Search for the cell housing the specified text and yield its [x, y] center coordinate. 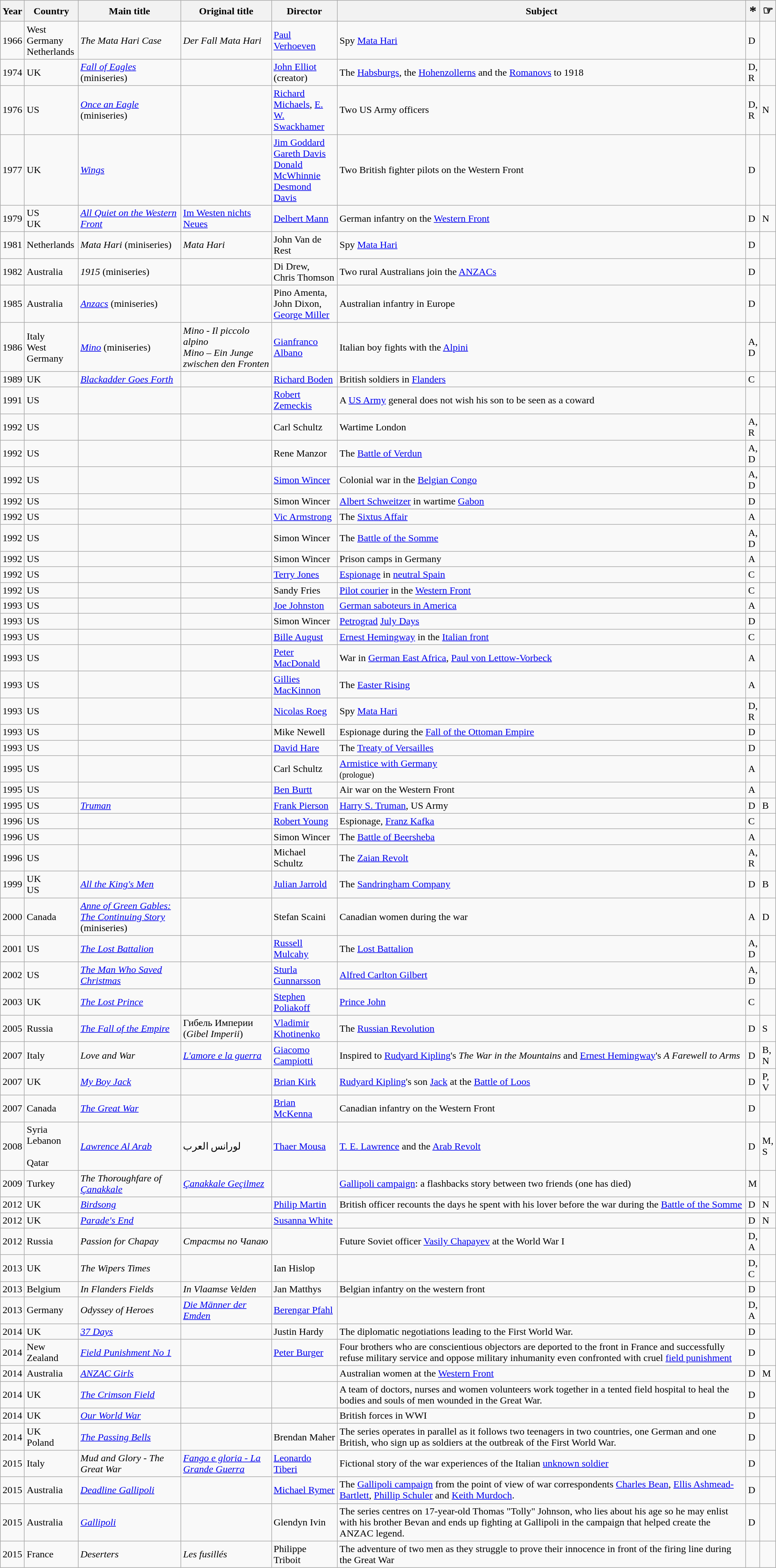
Passion for Chapay [129, 1241]
The Battle of Verdun [541, 453]
Delbert Mann [305, 218]
D, C [753, 1268]
1966 [12, 40]
Ben Burtt [305, 790]
Susanna White [305, 1220]
Espionage during the Fall of the Ottoman Empire [541, 732]
All the King's Men [129, 884]
The Thoroughfare of Çanakkale [129, 1184]
Pilot courier in the Western Front [541, 590]
France [52, 1555]
Thaer Mousa [305, 1146]
Les fusillés [226, 1555]
Vladimir Khotinenko [305, 1028]
The Battle of Beersheba [541, 837]
Terry Jones [305, 574]
1977 [12, 169]
British officer recounts the days he spent with his lover before the war during the Battle of the Somme [541, 1205]
Year [12, 11]
1974 [12, 72]
L'amore e la guerra [226, 1055]
Odyssey of Heroes [129, 1310]
Mud and Glory - The Great War [129, 1464]
Our World War [129, 1416]
Mino - Il piccolo alpinoMino – Ein Junge zwischen den Fronten [226, 347]
Italian boy fights with the Alpini [541, 347]
Deserters [129, 1555]
Two rural Australians join the ANZACs [541, 272]
Air war on the Western Front [541, 790]
War in German East Africa, Paul von Lettow-Vorbeck [541, 658]
Wings [129, 169]
Petrograd July Days [541, 621]
USUK [52, 218]
S [768, 1028]
Michael Schultz [305, 857]
Гибель Империи (Gibel Imperii) [226, 1028]
Birdsong [129, 1205]
The Habsburgs, the Hohenzollerns and the Romanovs to 1918 [541, 72]
Peter Burger [305, 1352]
In Vlaamse Velden [226, 1289]
Wartime London [541, 427]
Espionage, Franz Kafka [541, 821]
Fango e gloria - La Grande Guerra [226, 1464]
Jan Matthys [305, 1289]
Philippe Triboit [305, 1555]
Colonial war in the Belgian Congo [541, 480]
Truman [129, 805]
New Zealand [52, 1352]
Gallipoli [129, 1522]
Mata Hari [226, 245]
The Gallipoli campaign from the point of view of war correspondents Charles Bean, Ellis Ashmead-Bartlett, Phillip Schuler and Keith Murdoch. [541, 1490]
Brian Kirk [305, 1082]
UKUS [52, 884]
Nicolas Roeg [305, 711]
Richard Boden [305, 379]
Lawrence Al Arab [129, 1146]
David Hare [305, 748]
The adventure of two men as they struggle to prove their innocence in front of the firing line during the Great War [541, 1555]
West GermanyNetherlands [52, 40]
Albert Schweitzer in wartime Gabon [541, 501]
SyriaLebanonQatar [52, 1146]
All Quiet on the Western Front [129, 218]
Stefan Scaini [305, 916]
P, V [768, 1082]
Main title [129, 11]
Australian infantry in Europe [541, 304]
Richard Michaels, E. W. Swackhamer [305, 110]
Prince John [541, 1002]
Sandy Fries [305, 590]
The Man Who Saved Christmas [129, 975]
The Great War [129, 1109]
Bille August [305, 637]
A team of doctors, nurses and women volunteers work together in a tented field hospital to heal the bodies and souls of men wounded in the Great War. [541, 1395]
2000 [12, 916]
Gallipoli campaign: a flashbacks story between two friends (one has died) [541, 1184]
German saboteurs in America [541, 606]
Subject [541, 11]
Gillies MacKinnon [305, 685]
Alfred Carlton Gilbert [541, 975]
Parade's End [129, 1220]
The Battle of the Somme [541, 538]
Belgium [52, 1289]
The Treaty of Versailles [541, 748]
2005 [12, 1028]
Australian women at the Western Front [541, 1374]
Ernest Hemingway in the Italian front [541, 637]
Der Fall Mata Hari [226, 40]
2008 [12, 1146]
The Crimson Field [129, 1395]
37 Days [129, 1332]
Stephen Poliakoff [305, 1002]
Turkey [52, 1184]
Leonardo Tiberi [305, 1464]
The Zaian Revolt [541, 857]
Sturla Gunnarsson [305, 975]
Страсты по Чапаю [226, 1241]
Peter MacDonald [305, 658]
In Flanders Fields [129, 1289]
Netherlands [52, 245]
1915 (miniseries) [129, 272]
2002 [12, 975]
2003 [12, 1002]
Julian Jarrold [305, 884]
Country [52, 11]
Michael Rymer [305, 1490]
British soldiers in Flanders [541, 379]
John Elliot (creator) [305, 72]
The diplomatic negotiations leading to the First World War. [541, 1332]
Belgian infantry on the western front [541, 1289]
Canadian women during the war [541, 916]
Joe Johnston [305, 606]
Justin Hardy [305, 1332]
The Passing Bells [129, 1437]
Die Männer der Emden [226, 1310]
☞ [768, 11]
A US Army general does not wish his son to be seen as a coward [541, 400]
Director [305, 11]
Once an Eagle (miniseries) [129, 110]
Anne of Green Gables: The Continuing Story (miniseries) [129, 916]
Robert Young [305, 821]
Inspired to Rudyard Kipling's The War in the Mountains and Ernest Hemingway's A Farewell to Arms [541, 1055]
Paul Verhoeven [305, 40]
ItalyWest Germany [52, 347]
Russell Mulcahy [305, 949]
The Mata Hari Case [129, 40]
Philip Martin [305, 1205]
The Lost Prince [129, 1002]
1985 [12, 304]
1989 [12, 379]
Glendyn Ivin [305, 1522]
Berengar Pfahl [305, 1310]
T. E. Lawrence and the Arab Revolt [541, 1146]
Ian Hislop [305, 1268]
Love and War [129, 1055]
Rene Manzor [305, 453]
2009 [12, 1184]
Im Westen nichts Neues [226, 218]
Canadian infantry on the Western Front [541, 1109]
My Boy Jack [129, 1082]
Mata Hari (miniseries) [129, 245]
Anzacs (miniseries) [129, 304]
Original title [226, 11]
UKPoland [52, 1437]
Di Drew,Chris Thomson [305, 272]
B, N [768, 1055]
1979 [12, 218]
Espionage in neutral Spain [541, 574]
The Sixtus Affair [541, 517]
Deadline Gallipoli [129, 1490]
1999 [12, 884]
Brian McKenna [305, 1109]
Gianfranco Albano [305, 347]
Germany [52, 1310]
The Easter Rising [541, 685]
Harry S. Truman, US Army [541, 805]
Field Punishment No 1 [129, 1352]
Frank Pierson [305, 805]
British forces in WWI [541, 1416]
Rudyard Kipling's son Jack at the Battle of Loos [541, 1082]
Pino Amenta,John Dixon,George Miller [305, 304]
Mino (miniseries) [129, 347]
Mike Newell [305, 732]
The Sandringham Company [541, 884]
1991 [12, 400]
Jim GoddardGareth DavisDonald McWhinnieDesmond Davis [305, 169]
M, S [768, 1146]
Brendan Maher [305, 1437]
Robert Zemeckis [305, 400]
Fall of Eagles (miniseries) [129, 72]
Future Soviet officer Vasily Chapayev at the World War I [541, 1241]
Fictional story of the war experiences of the Italian unknown soldier [541, 1464]
German infantry on the Western Front [541, 218]
Giacomo Campiotti [305, 1055]
لورانس العرب [226, 1146]
Blackadder Goes Forth [129, 379]
The Wipers Times [129, 1268]
The Fall of the Empire [129, 1028]
Armistice with Germany(prologue) [541, 769]
Prison camps in Germany [541, 559]
1976 [12, 110]
The Russian Revolution [541, 1028]
1986 [12, 347]
Two US Army officers [541, 110]
ANZAC Girls [129, 1374]
* [753, 11]
2001 [12, 949]
1981 [12, 245]
Çanakkale Geçilmez [226, 1184]
Vic Armstrong [305, 517]
Two British fighter pilots on the Western Front [541, 169]
John Van de Rest [305, 245]
1982 [12, 272]
